Output the [x, y] coordinate of the center of the cell containing the given text.  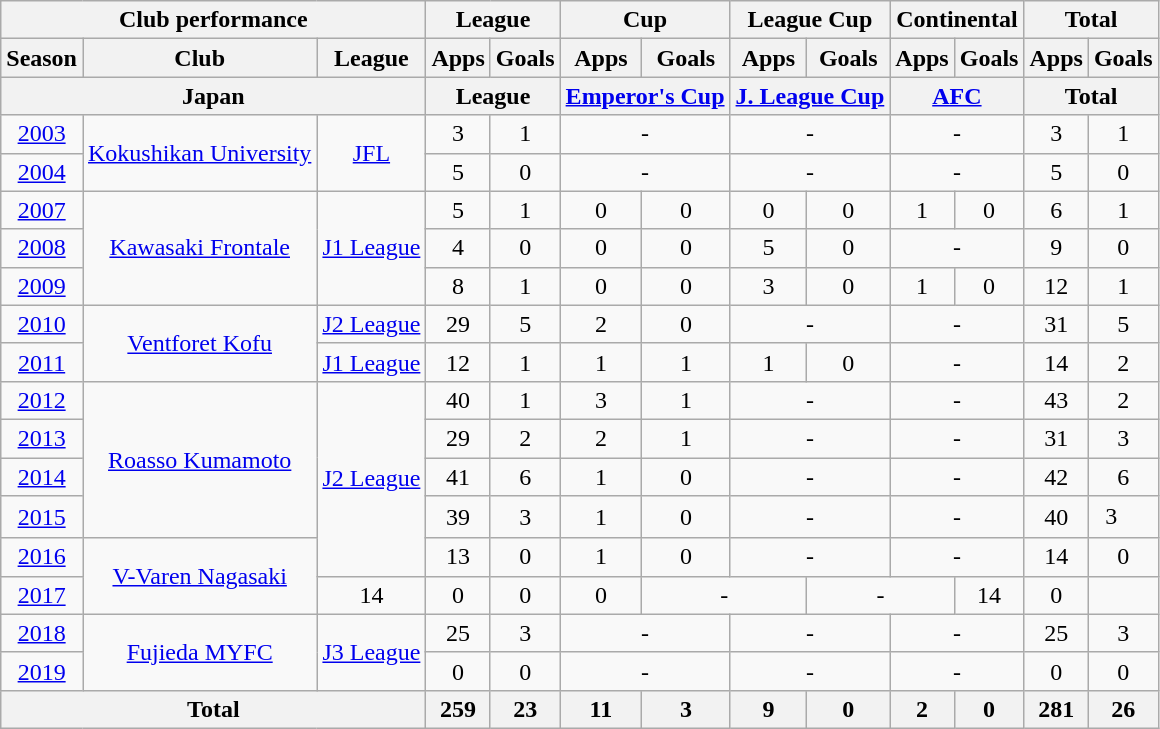
23 [525, 709]
Season [42, 58]
2007 [42, 210]
League Cup [810, 20]
26 [1123, 709]
2014 [42, 477]
4 [458, 248]
Club performance [214, 20]
42 [1056, 477]
43 [1056, 400]
JFL [372, 153]
2011 [42, 362]
2017 [42, 595]
39 [458, 518]
2008 [42, 248]
2018 [42, 633]
2016 [42, 557]
11 [601, 709]
2010 [42, 324]
2004 [42, 172]
13 [458, 557]
Kawasaki Frontale [199, 248]
2019 [42, 671]
Club [199, 58]
AFC [957, 96]
J. League Cup [810, 96]
259 [458, 709]
Kokushikan University [199, 153]
281 [1056, 709]
J3 League [372, 652]
Emperor's Cup [645, 96]
Continental [957, 20]
Cup [645, 20]
41 [458, 477]
Fujieda MYFC [199, 652]
2003 [42, 134]
2012 [42, 400]
Ventforet Kofu [199, 343]
2015 [42, 518]
V-Varen Nagasaki [199, 576]
2009 [42, 286]
Roasso Kumamoto [199, 460]
8 [458, 286]
Japan [214, 96]
2013 [42, 438]
